Capture the cell that displays the provided text and extract its [X, Y] central coordinate. 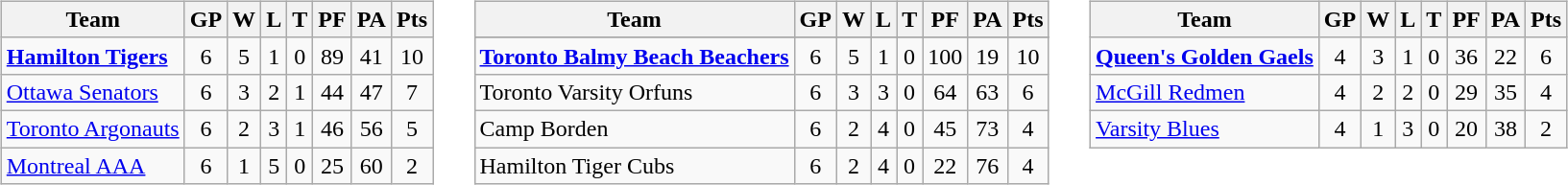
19 [987, 56]
73 [987, 128]
41 [371, 56]
Hamilton Tigers [92, 56]
Toronto Balmy Beach Beachers [634, 56]
44 [332, 92]
Toronto Argonauts [92, 128]
35 [1506, 92]
46 [332, 128]
76 [987, 166]
Ottawa Senators [92, 92]
7 [411, 92]
Camp Borden [634, 128]
45 [945, 128]
100 [945, 56]
36 [1466, 56]
38 [1506, 128]
Varsity Blues [1205, 128]
20 [1466, 128]
McGill Redmen [1205, 92]
Hamilton Tiger Cubs [634, 166]
25 [332, 166]
63 [987, 92]
Queen's Golden Gaels [1205, 56]
47 [371, 92]
29 [1466, 92]
56 [371, 128]
Toronto Varsity Orfuns [634, 92]
60 [371, 166]
64 [945, 92]
Montreal AAA [92, 166]
89 [332, 56]
